Find where the given text appears and provide that cell's center as (X, Y) coordinate. 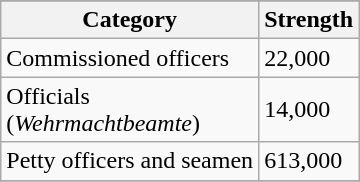
14,000 (309, 110)
613,000 (309, 161)
22,000 (309, 58)
Petty officers and seamen (130, 161)
Commissioned officers (130, 58)
Category (130, 20)
Strength (309, 20)
Officials(Wehrmachtbeamte) (130, 110)
